Determine the (X, Y) coordinate at the center of the cell enclosing the given text.  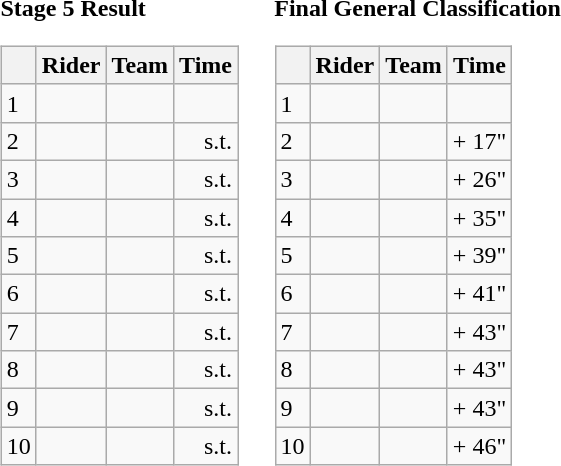
+ 35" (479, 217)
+ 46" (479, 446)
+ 41" (479, 294)
+ 17" (479, 141)
+ 26" (479, 179)
+ 39" (479, 256)
